Provide the [x, y] coordinate of the cell's center where the given text is located.  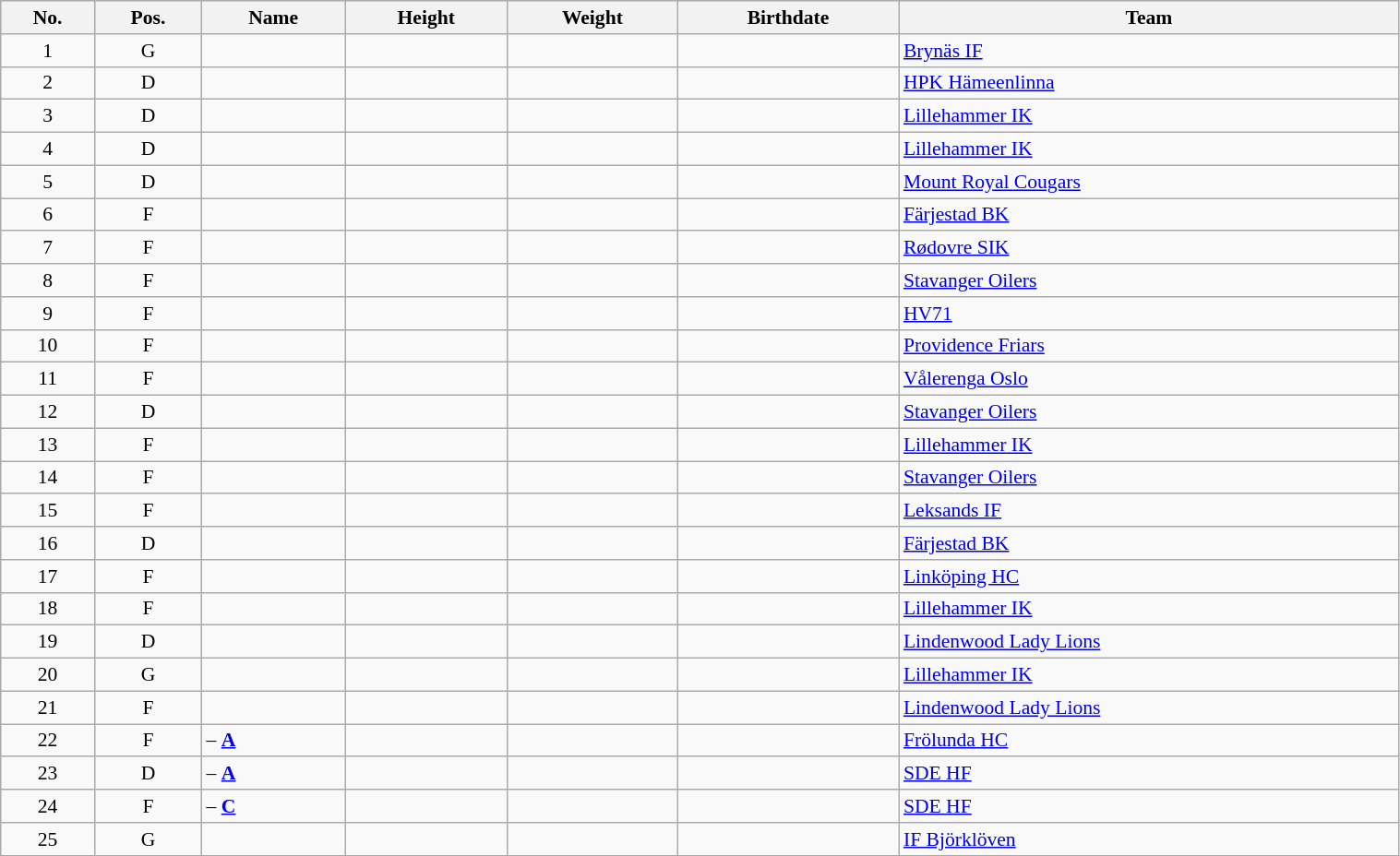
22 [48, 741]
11 [48, 379]
Team [1149, 18]
9 [48, 314]
1 [48, 51]
Providence Friars [1149, 346]
– C [273, 806]
10 [48, 346]
15 [48, 511]
3 [48, 116]
13 [48, 445]
6 [48, 215]
14 [48, 478]
Vålerenga Oslo [1149, 379]
Birthdate [788, 18]
Linköping HC [1149, 577]
Height [426, 18]
20 [48, 675]
23 [48, 774]
4 [48, 149]
2 [48, 83]
5 [48, 182]
Leksands IF [1149, 511]
IF Björklöven [1149, 839]
8 [48, 280]
Weight [592, 18]
Name [273, 18]
25 [48, 839]
24 [48, 806]
HV71 [1149, 314]
HPK Hämeenlinna [1149, 83]
No. [48, 18]
21 [48, 707]
16 [48, 543]
12 [48, 412]
7 [48, 248]
19 [48, 642]
Rødovre SIK [1149, 248]
Mount Royal Cougars [1149, 182]
Pos. [148, 18]
17 [48, 577]
Frölunda HC [1149, 741]
Brynäs IF [1149, 51]
18 [48, 609]
